Find where the given text appears and provide that cell's center as (X, Y) coordinate. 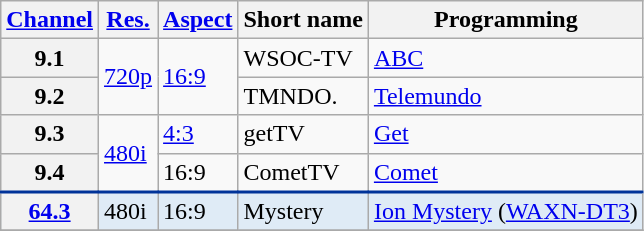
CometTV (303, 172)
Channel (50, 20)
WSOC-TV (303, 58)
TMNDO. (303, 96)
9.3 (50, 134)
Mystery (303, 212)
9.2 (50, 96)
Aspect (198, 20)
Telemundo (506, 96)
64.3 (50, 212)
Res. (128, 20)
ABC (506, 58)
Short name (303, 20)
9.4 (50, 172)
720p (128, 77)
getTV (303, 134)
Get (506, 134)
4:3 (198, 134)
Ion Mystery (WAXN-DT3) (506, 212)
Programming (506, 20)
Comet (506, 172)
9.1 (50, 58)
